Return [x, y] of the center of cell containing provided text 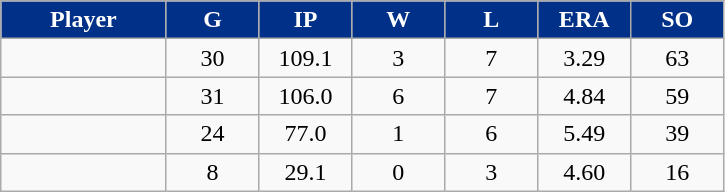
ERA [584, 20]
39 [678, 134]
63 [678, 58]
4.84 [584, 96]
8 [212, 172]
106.0 [306, 96]
SO [678, 20]
109.1 [306, 58]
3.29 [584, 58]
16 [678, 172]
77.0 [306, 134]
G [212, 20]
4.60 [584, 172]
W [398, 20]
L [492, 20]
IP [306, 20]
5.49 [584, 134]
1 [398, 134]
59 [678, 96]
31 [212, 96]
30 [212, 58]
Player [84, 20]
0 [398, 172]
29.1 [306, 172]
24 [212, 134]
